Detect which cell encompasses the target text, then output its (x, y) center coordinate. 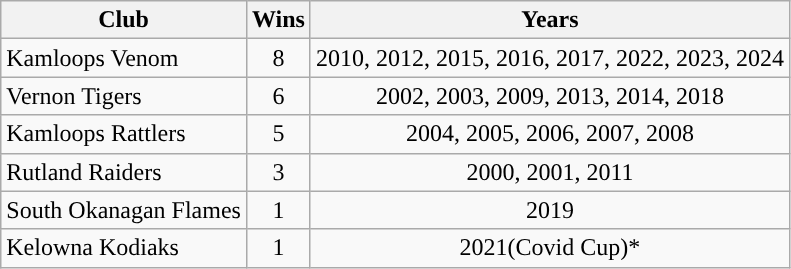
2002, 2003, 2009, 2013, 2014, 2018 (550, 96)
5 (278, 134)
Kamloops Venom (124, 58)
2000, 2001, 2011 (550, 172)
Vernon Tigers (124, 96)
Club (124, 20)
6 (278, 96)
2019 (550, 210)
2021(Covid Cup)* (550, 248)
2010, 2012, 2015, 2016, 2017, 2022, 2023, 2024 (550, 58)
Rutland Raiders (124, 172)
Kelowna Kodiaks (124, 248)
Wins (278, 20)
2004, 2005, 2006, 2007, 2008 (550, 134)
Years (550, 20)
South Okanagan Flames (124, 210)
8 (278, 58)
Kamloops Rattlers (124, 134)
3 (278, 172)
